Identify which cell holds the provided text, then report its (x, y) central coordinate. 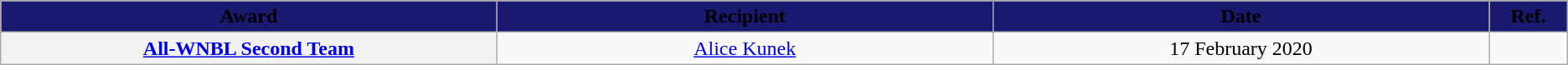
Alice Kunek (745, 48)
17 February 2020 (1240, 48)
Ref. (1529, 17)
Award (249, 17)
Date (1240, 17)
All-WNBL Second Team (249, 48)
Recipient (745, 17)
